Output the (x, y) coordinate of the center of the cell containing the given text.  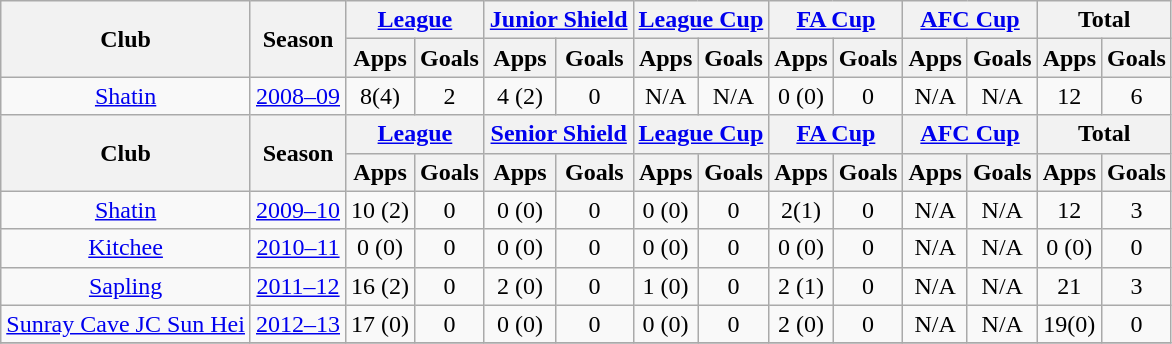
Sunray Cave JC Sun Hei (126, 324)
19(0) (1069, 324)
Kitchee (126, 248)
2 (1) (801, 286)
2011–12 (298, 286)
10 (2) (380, 210)
2008–09 (298, 96)
2010–11 (298, 248)
1 (0) (666, 286)
2 (450, 96)
4 (2) (520, 96)
17 (0) (380, 324)
Sapling (126, 286)
16 (2) (380, 286)
Junior Shield (558, 20)
2(1) (801, 210)
21 (1069, 286)
8(4) (380, 96)
6 (1137, 96)
2009–10 (298, 210)
2012–13 (298, 324)
Senior Shield (558, 134)
